Search for the cell housing the specified text and yield its (x, y) center coordinate. 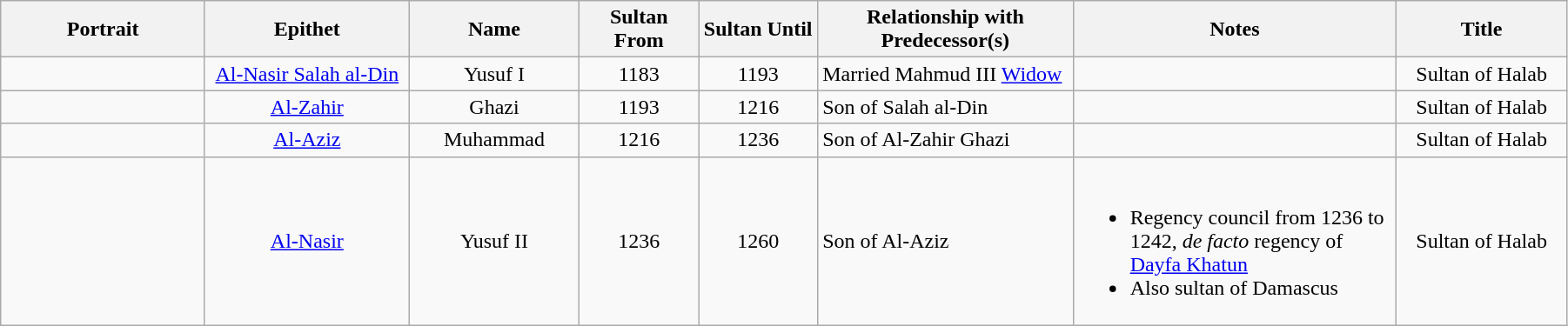
Al-Zahir (306, 107)
Relationship with Predecessor(s) (945, 30)
Portrait (103, 30)
Married Mahmud III Widow (945, 74)
Al-Nasir Salah al-Din (306, 74)
Yusuf I (494, 74)
Name (494, 30)
1260 (759, 241)
Son of Salah al-Din (945, 107)
Notes (1235, 30)
Regency council from 1236 to 1242, de facto regency of Dayfa KhatunAlso sultan of Damascus (1235, 241)
1183 (639, 74)
Son of Al-Aziz (945, 241)
Son of Al-Zahir Ghazi (945, 140)
Sultan Until (759, 30)
Ghazi (494, 107)
Epithet (306, 30)
Yusuf II (494, 241)
Sultan From (639, 30)
Al-Aziz (306, 140)
Al-Nasir (306, 241)
Title (1482, 30)
Muhammad (494, 140)
